Return [x, y] of the center of cell containing provided text 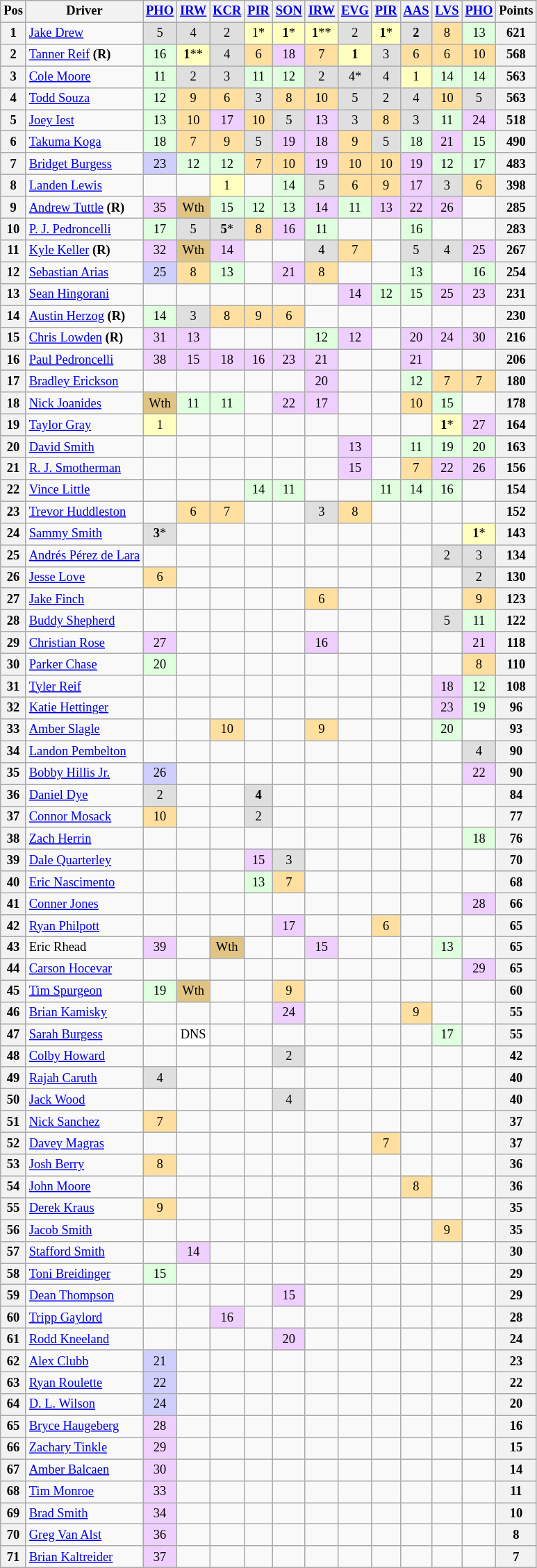
49 [14, 1079]
Amber Balcaen [84, 1470]
Greg Van Alst [84, 1535]
Amber Slagle [84, 730]
David Smith [84, 447]
Bryce Haugeberg [84, 1426]
57 [14, 1252]
Katie Hettinger [84, 708]
R. J. Smotherman [84, 469]
Austin Herzog (R) [84, 317]
96 [516, 708]
Davey Magras [84, 1144]
Trevor Huddleston [84, 512]
P. J. Pedroncelli [84, 229]
Tim Monroe [84, 1492]
AAS [416, 11]
490 [516, 142]
63 [14, 1383]
156 [516, 469]
143 [516, 534]
61 [14, 1340]
Sebastian Arias [84, 272]
Brian Kamisky [84, 1013]
47 [14, 1034]
DNS [193, 1034]
Nick Sanchez [84, 1122]
Vince Little [84, 490]
118 [516, 643]
Paul Pedroncelli [84, 360]
Taylor Gray [84, 425]
163 [516, 447]
Colby Howard [84, 1056]
59 [14, 1295]
154 [516, 490]
178 [516, 404]
Tyler Reif [84, 686]
54 [14, 1187]
Andrew Tuttle (R) [84, 207]
267 [516, 251]
41 [14, 904]
206 [516, 360]
KCR [227, 11]
Todd Souza [84, 99]
Landen Lewis [84, 186]
Conner Jones [84, 904]
56 [14, 1230]
108 [516, 686]
Daniel Dye [84, 795]
621 [516, 33]
John Moore [84, 1187]
Andrés Pérez de Lara [84, 555]
LVS [447, 11]
50 [14, 1099]
3* [160, 534]
483 [516, 164]
Bradley Erickson [84, 382]
285 [516, 207]
230 [516, 317]
398 [516, 186]
84 [516, 795]
180 [516, 382]
77 [516, 816]
Alex Clubb [84, 1360]
EVG [354, 11]
69 [14, 1513]
43 [14, 948]
Jesse Love [84, 578]
48 [14, 1056]
62 [14, 1360]
4* [354, 76]
Connor Mosack [84, 816]
71 [14, 1558]
Dean Thompson [84, 1295]
Eric Nascimento [84, 882]
130 [516, 578]
64 [14, 1405]
Jack Wood [84, 1099]
Driver [84, 11]
122 [516, 621]
Joey Iest [84, 121]
Kyle Keller (R) [84, 251]
164 [516, 425]
Sammy Smith [84, 534]
Takuma Koga [84, 142]
Brian Kaltreider [84, 1558]
Dale Quarterley [84, 861]
Nick Joanides [84, 404]
52 [14, 1144]
Jake Drew [84, 33]
Sarah Burgess [84, 1034]
Zachary Tinkle [84, 1448]
283 [516, 229]
53 [14, 1165]
Jacob Smith [84, 1230]
Bridget Burgess [84, 164]
Eric Rhead [84, 948]
Chris Lowden (R) [84, 337]
Jake Finch [84, 600]
Derek Kraus [84, 1209]
518 [516, 121]
Josh Berry [84, 1165]
58 [14, 1274]
Carson Hocevar [84, 969]
110 [516, 665]
254 [516, 272]
Parker Chase [84, 665]
Points [516, 11]
D. L. Wilson [84, 1405]
Buddy Shepherd [84, 621]
Pos [14, 11]
93 [516, 730]
568 [516, 56]
45 [14, 991]
Ryan Roulette [84, 1383]
67 [14, 1470]
Tim Spurgeon [84, 991]
46 [14, 1013]
Stafford Smith [84, 1252]
Landon Pembelton [84, 751]
Tanner Reif (R) [84, 56]
Sean Hingorani [84, 294]
134 [516, 555]
Brad Smith [84, 1513]
Cole Moore [84, 76]
152 [516, 512]
Rodd Kneeland [84, 1340]
76 [516, 838]
Bobby Hillis Jr. [84, 773]
Zach Herrin [84, 838]
231 [516, 294]
Toni Breidinger [84, 1274]
44 [14, 969]
216 [516, 337]
Christian Rose [84, 643]
SON [289, 11]
123 [516, 600]
Ryan Philpott [84, 926]
Tripp Gaylord [84, 1317]
51 [14, 1122]
Rajah Caruth [84, 1079]
5* [227, 229]
